Extract the (X, Y) coordinate from the center of the cell holding the provided text.  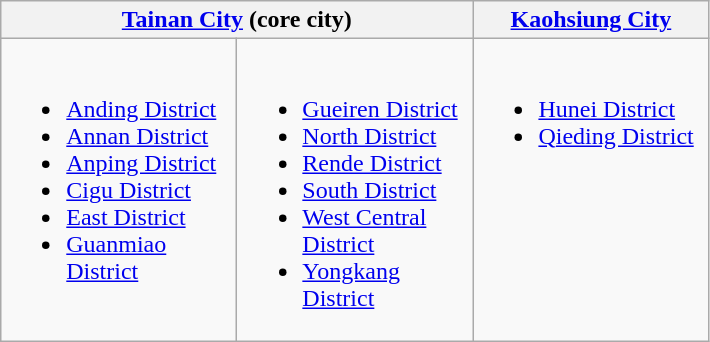
Tainan City (core city) (237, 20)
Gueiren DistrictNorth DistrictRende DistrictSouth DistrictWest Central DistrictYongkang District (355, 190)
Kaohsiung City (591, 20)
Anding DistrictAnnan DistrictAnping DistrictCigu DistrictEast DistrictGuanmiao District (119, 190)
Hunei DistrictQieding District (591, 190)
